Extract the (X, Y) coordinate from the center of the cell holding the provided text.  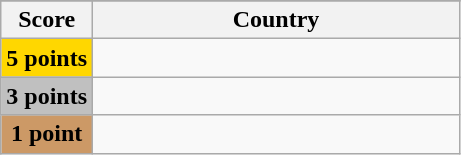
Country (276, 20)
1 point (47, 134)
5 points (47, 58)
3 points (47, 96)
Score (47, 20)
